Capture the cell that displays the provided text and extract its [X, Y] central coordinate. 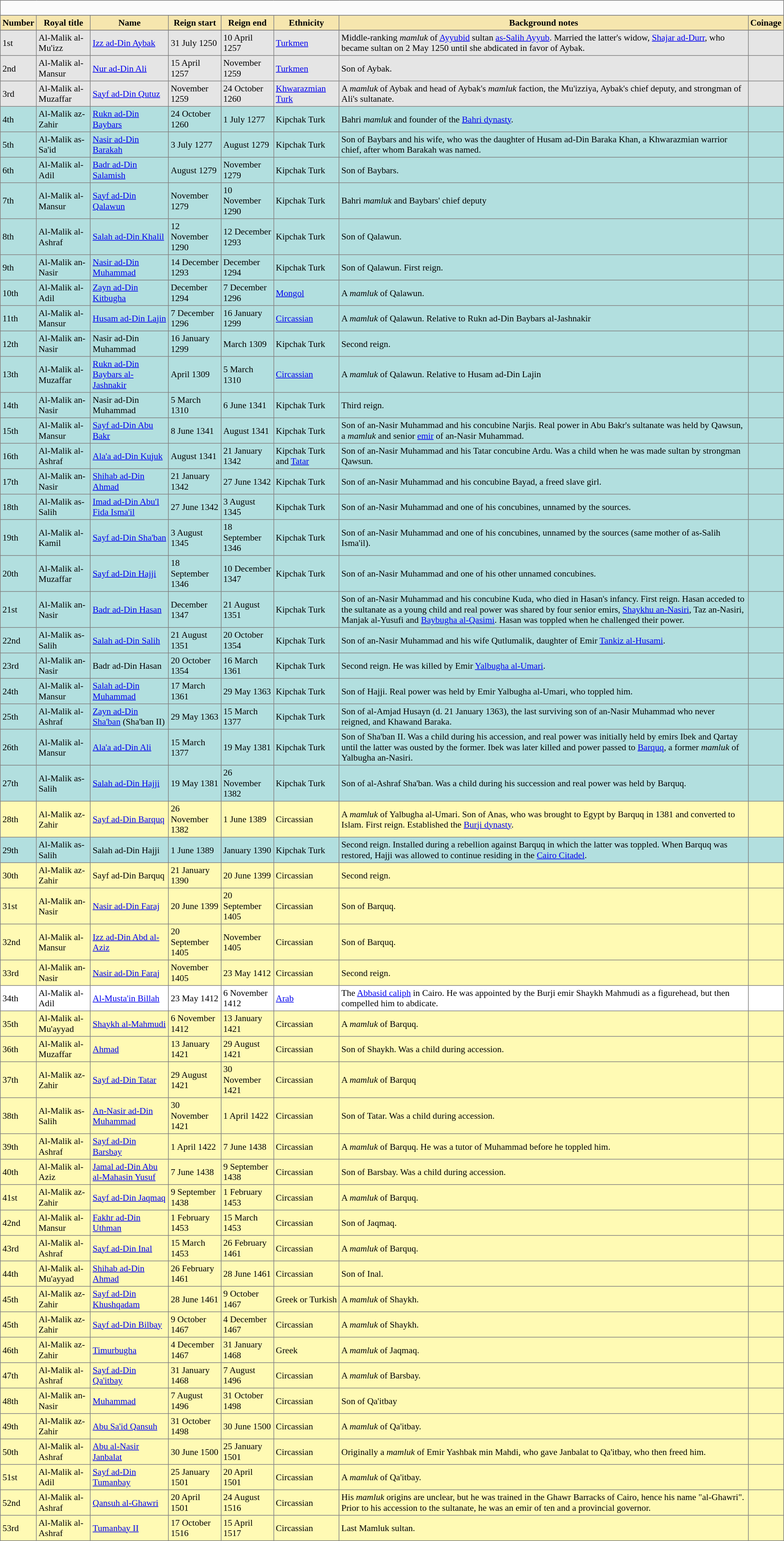
Husam ad-Din Lajin [130, 318]
Timurbugha [130, 1350]
Sayf ad-Din Qutuz [130, 94]
Son of Aybak. [543, 68]
43rd [18, 1248]
2nd [18, 68]
Zayn ad-Din Kitbugha [130, 293]
21 January 1390 [195, 876]
Greek [307, 1350]
Son of Tatar. Was a child during accession. [543, 1116]
Izz ad-Din Abd al-Aziz [130, 942]
40th [18, 1172]
34th [18, 998]
Background notes [543, 23]
39th [18, 1146]
Last Mamluk sultan. [543, 1528]
Sayf ad-Din Qalawun [130, 201]
Al-Malik al-Mu'izz [64, 43]
Son of Hajji. Real power was held by Emir Yalbugha al-Umari, who toppled him. [543, 691]
16 March 1361 [247, 666]
Son of an-Nasir Muhammad and one of his concubines, unnamed by the sources (same mother of as-Salih Isma'il). [543, 538]
Rukn ad-Din Baybars al-Jashnakir [130, 375]
Izz ad-Din Aybak [130, 43]
Ethnicity [307, 23]
March 1309 [247, 344]
14th [18, 405]
Sayf ad-Din Sha'ban [130, 538]
30th [18, 876]
A mamluk of Qalawun. Relative to Rukn ad-Din Baybars al-Jashnakir [543, 318]
51st [18, 1477]
31st [18, 906]
December 1347 [195, 610]
Originally a mamluk of Emir Yashbak min Mahdi, who gave Janbalat to Qa'itbay, who then freed him. [543, 1452]
A mamluk of Aybak and head of Aybak's mamluk faction, the Mu'izziya, Aybak's chief deputy, and strongman of Ali's sultanate. [543, 94]
The Abbasid caliph in Cairo. He was appointed by the Burji emir Shaykh Mahmudi as a figurehead, but then compelled him to abdicate. [543, 998]
22nd [18, 640]
Salah ad-Din Khalil [130, 237]
Salah ad-Din Salih [130, 640]
Nasir ad-Din Barakah [130, 145]
37th [18, 1079]
Name [130, 23]
31 July 1250 [195, 43]
15 April 1257 [195, 68]
Second reign. He was killed by Emir Yalbugha al-Umari. [543, 666]
Sayf ad-Din Bilbay [130, 1325]
Sayf ad-Din Barsbay [130, 1146]
14 December 1293 [195, 268]
28th [18, 819]
Ala'a ad-Din Kujuk [130, 456]
Kipchak Turk and Tatar [307, 456]
Son of an-Nasir Muhammad and his concubine Bayad, a freed slave girl. [543, 481]
9th [18, 268]
Reign start [195, 23]
Ala'a ad-Din Ali [130, 747]
Zayn ad-Din Sha'ban (Sha'ban II) [130, 717]
Bahri mamluk and Baybars' chief deputy [543, 201]
Son of Baybars and his wife, who was the daughter of Husam ad-Din Baraka Khan, a Khwarazmian warrior chief, after whom Barakah was named. [543, 145]
10 November 1290 [247, 201]
50th [18, 1452]
Salah ad-Din Muhammad [130, 691]
Sayf ad-Din Khushqadam [130, 1299]
27th [18, 783]
3rd [18, 94]
January 1390 [247, 850]
15 April 1517 [247, 1528]
12th [18, 344]
6th [18, 170]
53rd [18, 1528]
Shaykh al-Mahmudi [130, 1024]
Royal title [64, 23]
Sayf ad-Din Jaqmaq [130, 1197]
25th [18, 717]
Nur ad-Din Ali [130, 68]
Third reign. [543, 405]
Imad ad-Din Abu'l Fida Isma'il [130, 507]
8th [18, 237]
Son of Barsbay. Was a child during accession. [543, 1172]
41st [18, 1197]
Qansuh al-Ghawri [130, 1503]
5th [18, 145]
38th [18, 1116]
7th [18, 201]
12 December 1293 [247, 237]
A mamluk of Barquq. He was a tutor of Muhammad before he toppled him. [543, 1146]
11th [18, 318]
19th [18, 538]
A mamluk of Barquq [543, 1079]
Fakhr ad-Din Uthman [130, 1223]
Abu Sa'id Qansuh [130, 1426]
Jamal ad-Din Abu al-Mahasin Yusuf [130, 1172]
52nd [18, 1503]
35th [18, 1024]
12 November 1290 [195, 237]
Greek or Turkish [307, 1299]
A mamluk of Qalawun. Relative to Husam ad-Din Lajin [543, 375]
29th [18, 850]
46th [18, 1350]
47th [18, 1376]
Khwarazmian Turk [307, 94]
Al-Musta'in Billah [130, 998]
Son of an-Nasir Muhammad and one of his other unnamed concubines. [543, 573]
Rukn ad-Din Baybars [130, 119]
Reign end [247, 23]
17 March 1361 [195, 691]
Son of al-Amjad Husayn (d. 21 January 1363), the last surviving son of an-Nasir Muhammad who never reigned, and Khawand Baraka. [543, 717]
Abu al-Nasir Janbalat [130, 1452]
Son of an-Nasir Muhammad and one of his concubines, unnamed by the sources. [543, 507]
A mamluk of Jaqmaq. [543, 1350]
Ahmad [130, 1049]
April 1309 [195, 375]
Arab [307, 998]
16th [18, 456]
Son of Jaqmaq. [543, 1223]
Son of Qalawun. [543, 237]
Son of Inal. [543, 1274]
32nd [18, 942]
Sayf ad-Din Abu Bakr [130, 431]
4th [18, 119]
8 June 1341 [195, 431]
18th [18, 507]
Al-Malik al-Aziz [64, 1172]
1st [18, 43]
26th [18, 747]
Son of Qalawun. First reign. [543, 268]
Mongol [307, 293]
42nd [18, 1223]
Badr ad-Din Salamish [130, 170]
10 April 1257 [247, 43]
Son of Baybars. [543, 170]
Coinage [766, 23]
Al-Malik al-Kamil [64, 538]
13th [18, 375]
36th [18, 1049]
17 October 1516 [195, 1528]
Sayf ad-Din Qa'itbay [130, 1376]
Bahri mamluk and founder of the Bahri dynasty. [543, 119]
24th [18, 691]
Sayf ad-Din Hajji [130, 573]
Son of an-Nasir Muhammad and his Tatar concubine Ardu. Was a child when he was made sultan by strongman Qawsun. [543, 456]
24 August 1516 [247, 1503]
Son of an-Nasir Muhammad and his wife Qutlumalik, daughter of Emir Tankiz al-Husami. [543, 640]
3 July 1277 [195, 145]
15th [18, 431]
23rd [18, 666]
Tumanbay II [130, 1528]
48th [18, 1401]
A mamluk of Qalawun. [543, 293]
An-Nasir ad-Din Muhammad [130, 1116]
1 July 1277 [247, 119]
Number [18, 23]
21st [18, 610]
Sayf ad-Din Tatar [130, 1079]
A mamluk of Barsbay. [543, 1376]
20th [18, 573]
Son of Qa'itbay [543, 1401]
49th [18, 1426]
Son of al-Ashraf Sha'ban. Was a child during his succession and real power was held by Barquq. [543, 783]
Muhammad [130, 1401]
Son of Shaykh. Was a child during accession. [543, 1049]
10 December 1347 [247, 573]
33rd [18, 973]
44th [18, 1274]
Al-Malik as-Sa'id [64, 145]
10th [18, 293]
6 June 1341 [247, 405]
Sayf ad-Din Inal [130, 1248]
17th [18, 481]
Sayf ad-Din Tumanbay [130, 1477]
